Detect which cell encompasses the target text, then output its (X, Y) center coordinate. 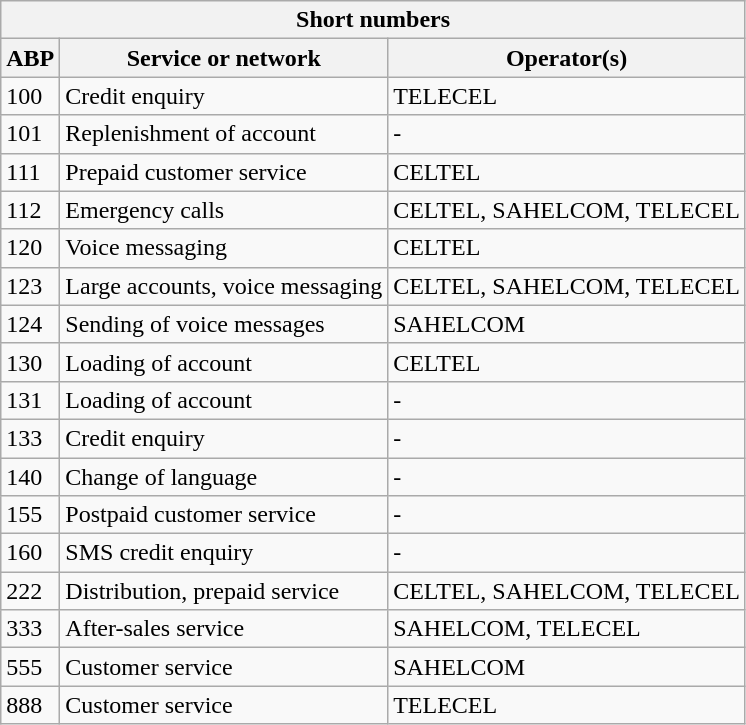
133 (30, 438)
222 (30, 591)
SMS credit enquiry (224, 553)
Service or network (224, 58)
Large accounts, voice messaging (224, 286)
Distribution, prepaid service (224, 591)
155 (30, 515)
After-sales service (224, 629)
Change of language (224, 477)
Replenishment of account (224, 134)
100 (30, 96)
112 (30, 210)
SAHELCOM, TELECEL (567, 629)
Sending of voice messages (224, 324)
140 (30, 477)
333 (30, 629)
555 (30, 667)
101 (30, 134)
Postpaid customer service (224, 515)
Voice messaging (224, 248)
Short numbers (374, 20)
124 (30, 324)
Prepaid customer service (224, 172)
Emergency calls (224, 210)
120 (30, 248)
131 (30, 400)
ABP (30, 58)
160 (30, 553)
130 (30, 362)
111 (30, 172)
123 (30, 286)
888 (30, 705)
Operator(s) (567, 58)
